Find where the given text appears and provide that cell's center as (x, y) coordinate. 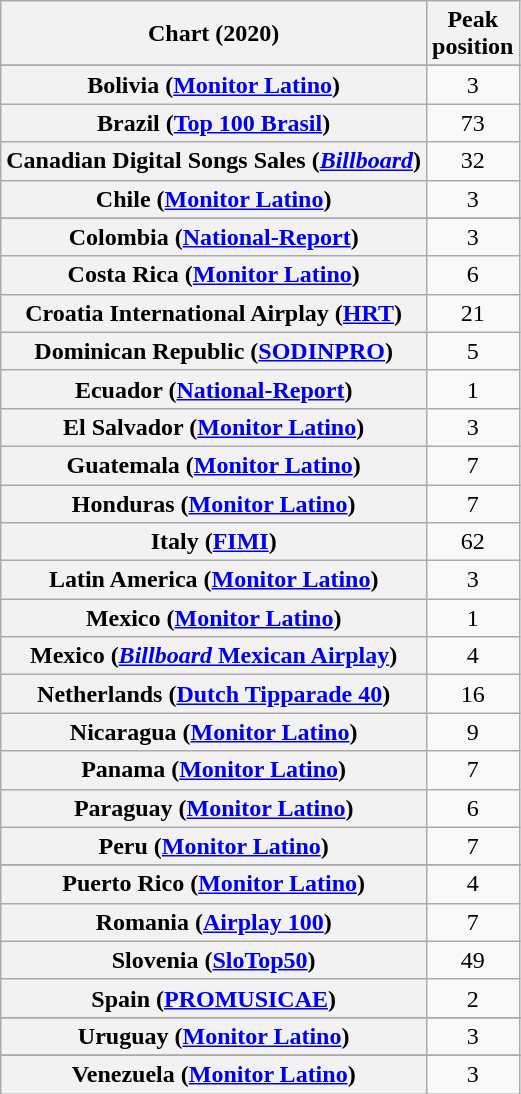
Chile (Monitor Latino) (214, 199)
Puerto Rico (Monitor Latino) (214, 884)
32 (473, 161)
Romania (Airplay 100) (214, 922)
16 (473, 694)
Ecuador (National-Report) (214, 389)
49 (473, 960)
Costa Rica (Monitor Latino) (214, 275)
Dominican Republic (SODINPRO) (214, 351)
9 (473, 732)
62 (473, 542)
Bolivia (Monitor Latino) (214, 85)
Venezuela (Monitor Latino) (214, 1074)
Nicaragua (Monitor Latino) (214, 732)
Colombia (National-Report) (214, 237)
El Salvador (Monitor Latino) (214, 427)
Paraguay (Monitor Latino) (214, 808)
Italy (FIMI) (214, 542)
Slovenia (SloTop50) (214, 960)
Guatemala (Monitor Latino) (214, 465)
Uruguay (Monitor Latino) (214, 1036)
Latin America (Monitor Latino) (214, 580)
Peakposition (473, 34)
Honduras (Monitor Latino) (214, 503)
Brazil (Top 100 Brasil) (214, 123)
5 (473, 351)
21 (473, 313)
Mexico (Billboard Mexican Airplay) (214, 656)
2 (473, 998)
73 (473, 123)
Netherlands (Dutch Tipparade 40) (214, 694)
Chart (2020) (214, 34)
Croatia International Airplay (HRT) (214, 313)
Spain (PROMUSICAE) (214, 998)
Peru (Monitor Latino) (214, 846)
Canadian Digital Songs Sales (Billboard) (214, 161)
Panama (Monitor Latino) (214, 770)
Mexico (Monitor Latino) (214, 618)
